Return the (x, y) coordinate for the center point of the cell that contains the specified text.  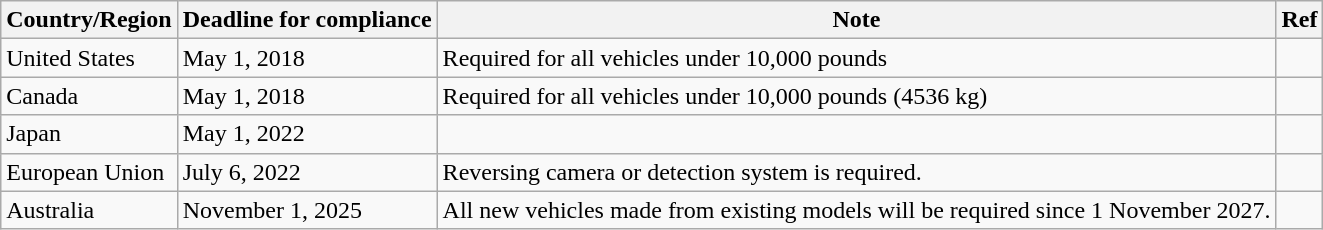
All new vehicles made from existing models will be required since 1 November 2027. (856, 210)
November 1, 2025 (307, 210)
Required for all vehicles under 10,000 pounds (856, 58)
Canada (89, 96)
Country/Region (89, 20)
European Union (89, 172)
Ref (1300, 20)
July 6, 2022 (307, 172)
Reversing camera or detection system is required. (856, 172)
United States (89, 58)
Australia (89, 210)
Japan (89, 134)
Note (856, 20)
Required for all vehicles under 10,000 pounds (4536 kg) (856, 96)
May 1, 2022 (307, 134)
Deadline for compliance (307, 20)
